Search for the cell housing the specified text and yield its (x, y) center coordinate. 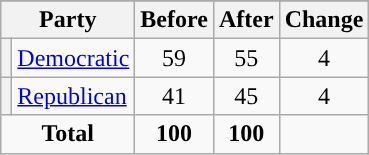
Democratic (74, 58)
59 (174, 58)
41 (174, 96)
Total (68, 134)
Party (68, 20)
Change (324, 20)
55 (246, 58)
After (246, 20)
Before (174, 20)
45 (246, 96)
Republican (74, 96)
